Scan for the cell matching the given text and deliver its (X, Y) coordinate at center. 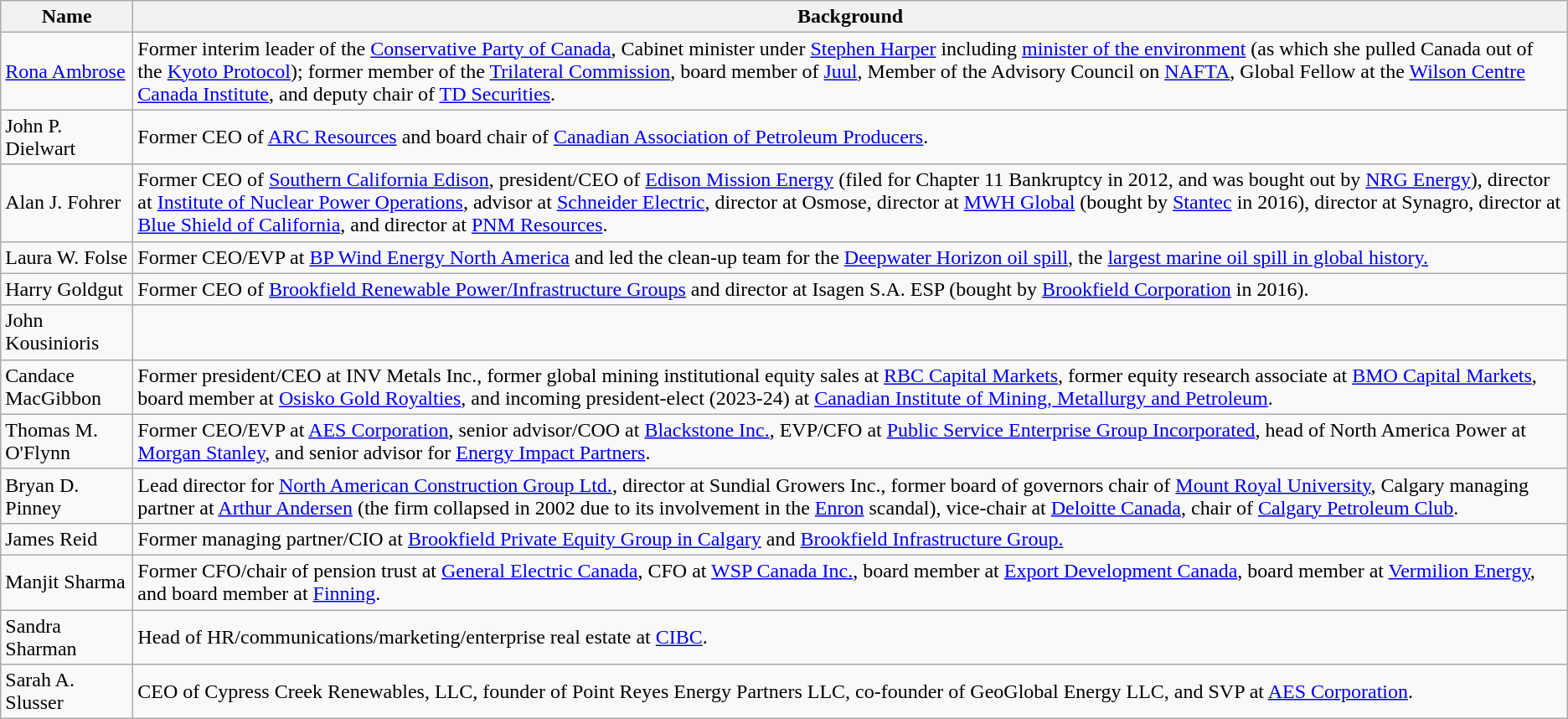
John P. Dielwart (67, 137)
Head of HR/communications/marketing/enterprise real estate at CIBC. (850, 637)
Candace MacGibbon (67, 387)
Former managing partner/CIO at Brookfield Private Equity Group in Calgary and Brookfield Infrastructure Group. (850, 539)
Laura W. Folse (67, 257)
Harry Goldgut (67, 289)
CEO of Cypress Creek Renewables, LLC, founder of Point Reyes Energy Partners LLC, co-founder of GeoGlobal Energy LLC, and SVP at AES Corporation. (850, 692)
Former CEO of Brookfield Renewable Power/Infrastructure Groups and director at Isagen S.A. ESP (bought by Brookfield Corporation in 2016). (850, 289)
Alan J. Fohrer (67, 203)
Manjit Sharma (67, 582)
John Kousinioris (67, 332)
Background (850, 17)
James Reid (67, 539)
Name (67, 17)
Sarah A. Slusser (67, 692)
Rona Ambrose (67, 71)
Thomas M. O'Flynn (67, 441)
Former CEO of ARC Resources and board chair of Canadian Association of Petroleum Producers. (850, 137)
Bryan D. Pinney (67, 496)
Sandra Sharman (67, 637)
